From the cell containing the given text, extract its center point as (X, Y) coordinate. 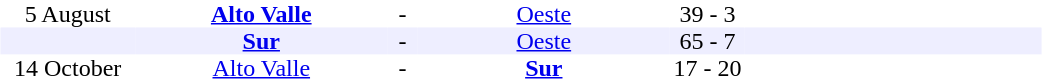
17 - 20 (707, 68)
65 - 7 (707, 42)
5 August (67, 14)
14 October (67, 68)
39 - 3 (707, 14)
